For the text-containing cell, return its midpoint in (x, y) coordinate format. 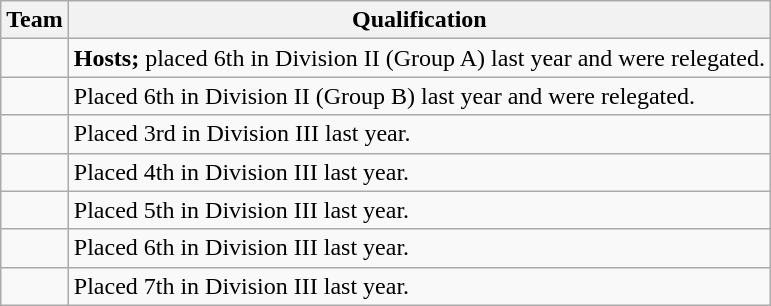
Placed 7th in Division III last year. (419, 286)
Placed 5th in Division III last year. (419, 210)
Team (35, 20)
Hosts; placed 6th in Division II (Group A) last year and were relegated. (419, 58)
Placed 4th in Division III last year. (419, 172)
Qualification (419, 20)
Placed 3rd in Division III last year. (419, 134)
Placed 6th in Division III last year. (419, 248)
Placed 6th in Division II (Group B) last year and were relegated. (419, 96)
